For the text-containing cell, return its midpoint in (x, y) coordinate format. 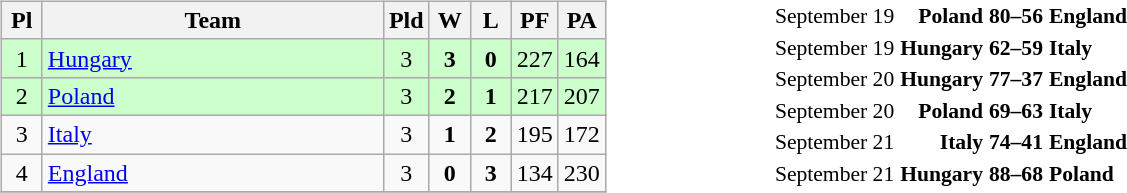
227 (534, 58)
W (450, 20)
230 (582, 173)
Team (212, 20)
164 (582, 58)
80–56 (1016, 16)
4 (22, 173)
Pld (406, 20)
Pl (22, 20)
195 (534, 134)
217 (534, 96)
207 (582, 96)
134 (534, 173)
74–41 (1016, 142)
England (212, 173)
77–37 (1016, 79)
PA (582, 20)
L (490, 20)
69–63 (1016, 110)
88–68 (1016, 173)
PF (534, 20)
172 (582, 134)
62–59 (1016, 47)
